Scan for the cell matching the given text and deliver its (X, Y) coordinate at center. 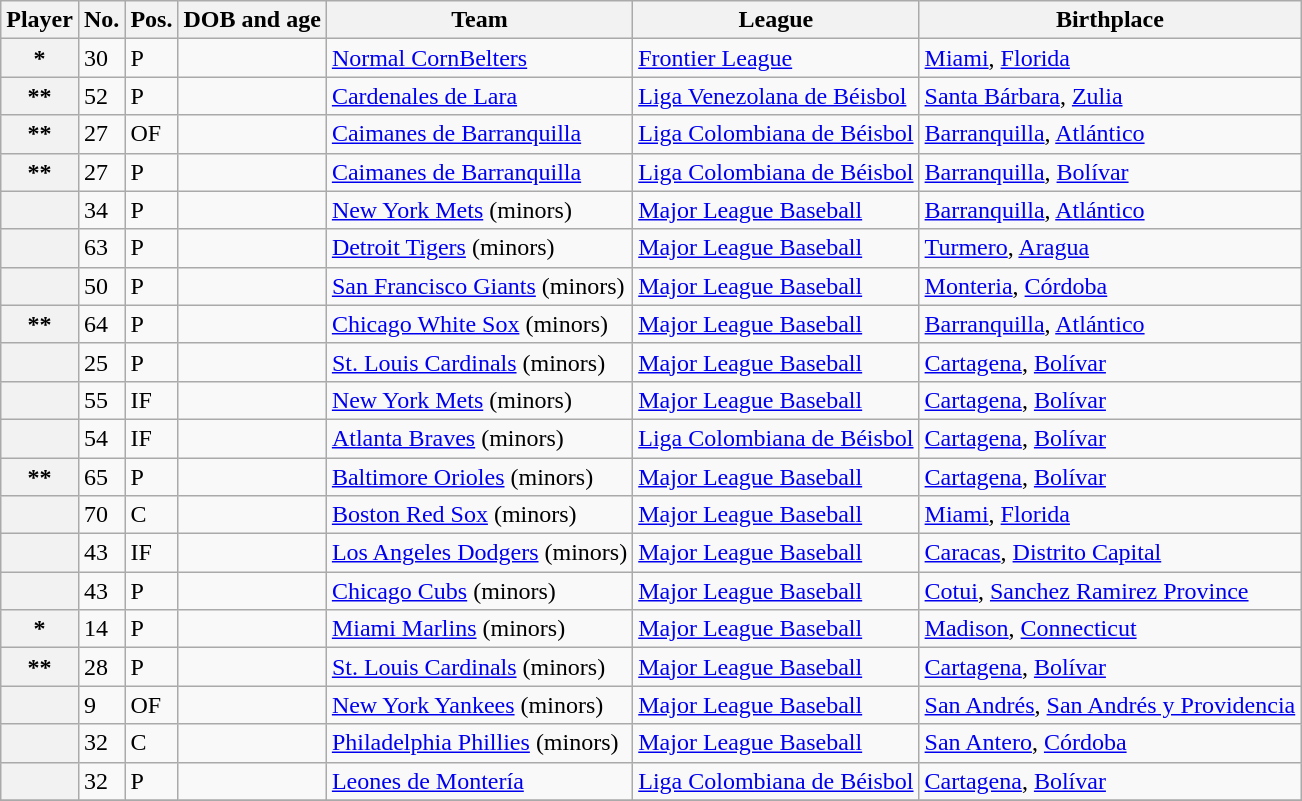
San Antero, Córdoba (1110, 743)
Miami Marlins (minors) (479, 629)
Birthplace (1110, 20)
25 (101, 362)
Caracas, Distrito Capital (1110, 553)
54 (101, 438)
Barranquilla, Bolívar (1110, 172)
Cardenales de Lara (479, 96)
Atlanta Braves (minors) (479, 438)
Monteria, Córdoba (1110, 286)
Turmero, Aragua (1110, 248)
No. (101, 20)
Liga Venezolana de Béisbol (776, 96)
70 (101, 515)
Team (479, 20)
52 (101, 96)
28 (101, 667)
30 (101, 58)
64 (101, 324)
34 (101, 210)
Detroit Tigers (minors) (479, 248)
Cotui, Sanchez Ramirez Province (1110, 591)
55 (101, 400)
14 (101, 629)
Madison, Connecticut (1110, 629)
DOB and age (252, 20)
Chicago Cubs (minors) (479, 591)
Los Angeles Dodgers (minors) (479, 553)
Pos. (152, 20)
New York Yankees (minors) (479, 705)
Frontier League (776, 58)
Baltimore Orioles (minors) (479, 477)
Player (40, 20)
Boston Red Sox (minors) (479, 515)
Santa Bárbara, Zulia (1110, 96)
Philadelphia Phillies (minors) (479, 743)
San Francisco Giants (minors) (479, 286)
50 (101, 286)
65 (101, 477)
Normal CornBelters (479, 58)
Chicago White Sox (minors) (479, 324)
9 (101, 705)
63 (101, 248)
Leones de Montería (479, 781)
League (776, 20)
San Andrés, San Andrés y Providencia (1110, 705)
